Locate the cell with the specified text and output its (x, y) center coordinate. 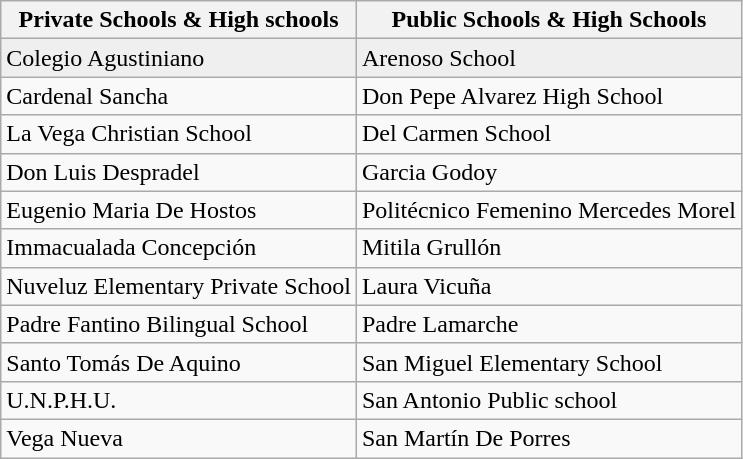
Public Schools & High Schools (548, 20)
Nuveluz Elementary Private School (179, 286)
Colegio Agustiniano (179, 58)
Arenoso School (548, 58)
Laura Vicuña (548, 286)
U.N.P.H.U. (179, 400)
Del Carmen School (548, 134)
Cardenal Sancha (179, 96)
Private Schools & High schools (179, 20)
Padre Lamarche (548, 324)
San Martín De Porres (548, 438)
Garcia Godoy (548, 172)
San Antonio Public school (548, 400)
Eugenio Maria De Hostos (179, 210)
San Miguel Elementary School (548, 362)
Don Pepe Alvarez High School (548, 96)
Vega Nueva (179, 438)
Padre Fantino Bilingual School (179, 324)
Don Luis Despradel (179, 172)
La Vega Christian School (179, 134)
Immacualada Concepción (179, 248)
Santo Tomás De Aquino (179, 362)
Politécnico Femenino Mercedes Morel (548, 210)
Mitila Grullón (548, 248)
